Return (x, y) of the center of cell containing provided text 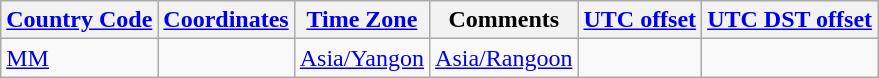
Asia/Rangoon (504, 58)
Comments (504, 20)
Time Zone (362, 20)
UTC offset (640, 20)
MM (80, 58)
Asia/Yangon (362, 58)
Country Code (80, 20)
UTC DST offset (790, 20)
Coordinates (226, 20)
